Provide the (X, Y) coordinate of the cell's center where the given text is located.  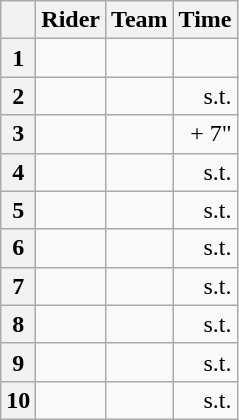
+ 7" (205, 134)
Team (140, 20)
10 (18, 400)
3 (18, 134)
9 (18, 362)
Rider (71, 20)
6 (18, 248)
5 (18, 210)
4 (18, 172)
8 (18, 324)
Time (205, 20)
2 (18, 96)
1 (18, 58)
7 (18, 286)
